Scan for the cell matching the given text and deliver its (x, y) coordinate at center. 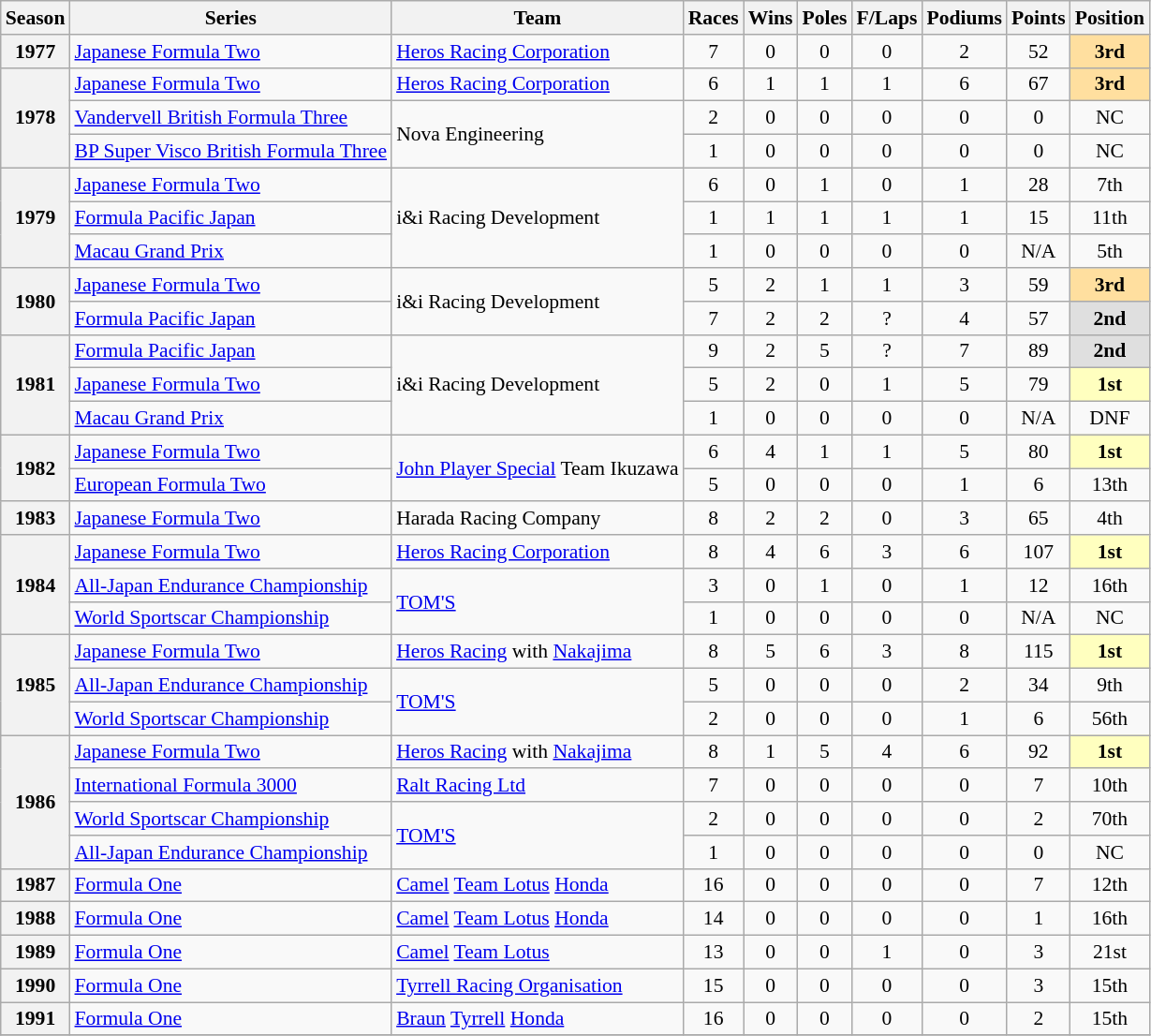
1989 (36, 953)
107 (1039, 552)
1984 (36, 585)
80 (1039, 451)
1980 (36, 302)
89 (1039, 351)
59 (1039, 285)
1988 (36, 919)
9th (1110, 686)
Wins (771, 18)
79 (1039, 385)
Season (36, 18)
1983 (36, 519)
5th (1110, 252)
4th (1110, 519)
1981 (36, 384)
57 (1039, 318)
Tyrrell Racing Organisation (538, 985)
Team (538, 18)
Camel Team Lotus (538, 953)
Harada Racing Company (538, 519)
Nova Engineering (538, 135)
Ralt Racing Ltd (538, 786)
65 (1039, 519)
1985 (36, 686)
1978 (36, 118)
Braun Tyrrell Honda (538, 1019)
52 (1039, 52)
70th (1110, 819)
1987 (36, 885)
28 (1039, 185)
92 (1039, 752)
10th (1110, 786)
34 (1039, 686)
1982 (36, 468)
14 (714, 919)
Poles (824, 18)
1991 (36, 1019)
1986 (36, 802)
European Formula Two (230, 485)
56th (1110, 718)
115 (1039, 652)
Points (1039, 18)
67 (1039, 84)
BP Super Visco British Formula Three (230, 152)
21st (1110, 953)
11th (1110, 218)
9 (714, 351)
Podiums (965, 18)
1979 (36, 217)
13th (1110, 485)
Series (230, 18)
1990 (36, 985)
7th (1110, 185)
13 (714, 953)
1977 (36, 52)
F/Laps (888, 18)
DNF (1110, 419)
Position (1110, 18)
12 (1039, 585)
International Formula 3000 (230, 786)
Vandervell British Formula Three (230, 118)
12th (1110, 885)
John Player Special Team Ikuzawa (538, 468)
Races (714, 18)
